Determine the [x, y] coordinate at the center of the cell enclosing the given text.  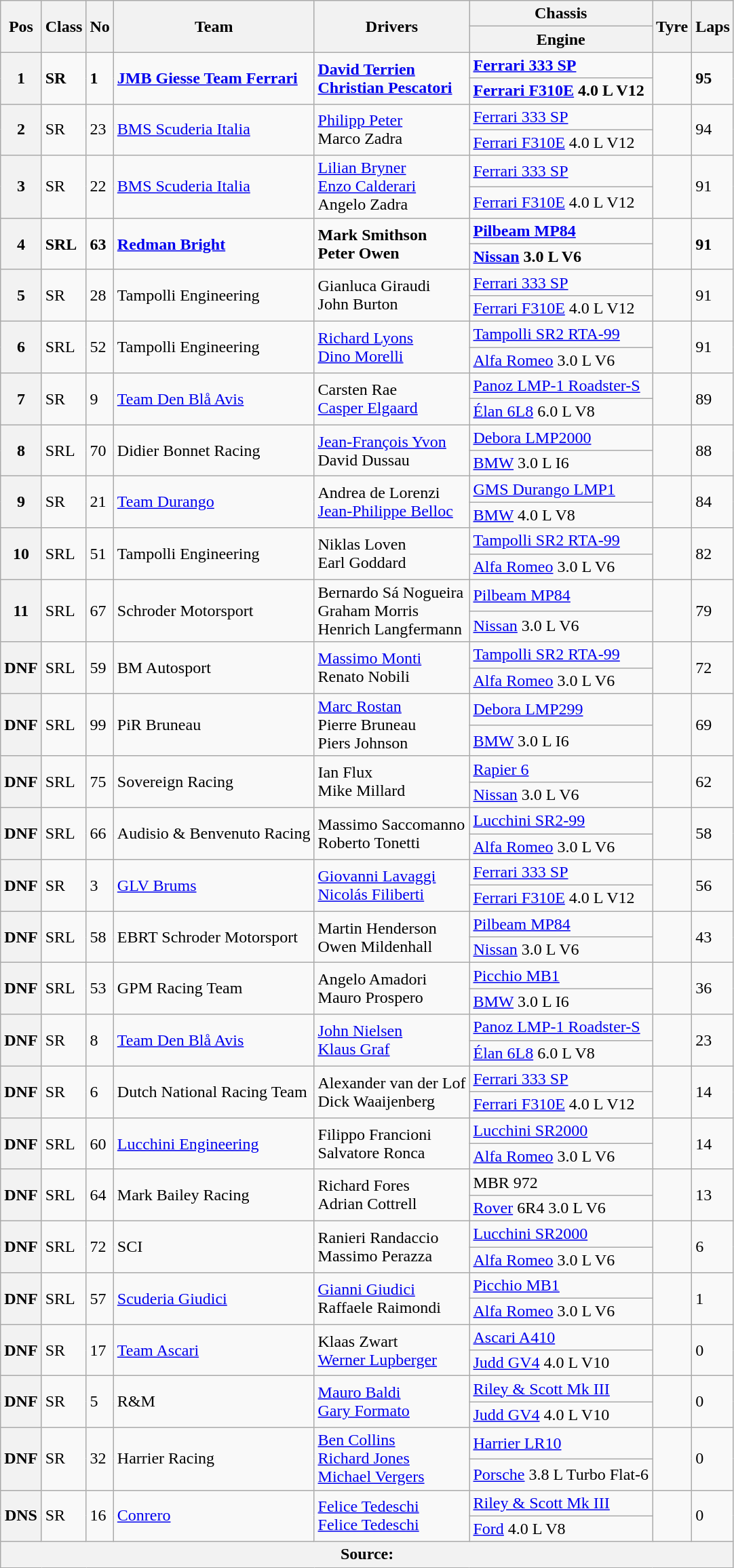
75 [100, 782]
Team Durango [214, 502]
PiR Bruneau [214, 725]
Source: [368, 1554]
Jean-François Yvon David Dussau [392, 451]
52 [100, 347]
DNS [21, 1516]
GMS Durango LMP1 [561, 489]
13 [713, 1195]
Audisio & Benvenuto Racing [214, 833]
Scuderia Giudici [214, 1299]
No [100, 26]
Rover 6R4 3.0 L V6 [561, 1208]
Alexander van der Lof Dick Waaijenberg [392, 1092]
EBRT Schroder Motorsport [214, 937]
Mauro Baldi Gary Formato [392, 1402]
Carsten Rae Casper Elgaard [392, 399]
Redman Bright [214, 244]
53 [100, 989]
43 [713, 937]
Schroder Motorsport [214, 611]
Ascari A410 [561, 1337]
Mark Smithson Peter Owen [392, 244]
21 [100, 502]
2 [21, 130]
Gianni Giudici Raffaele Raimondi [392, 1299]
60 [100, 1143]
36 [713, 989]
Ranieri Randaccio Massimo Perazza [392, 1246]
R&M [214, 1402]
79 [713, 611]
10 [21, 554]
4 [21, 244]
Lilian Bryner Enzo Calderari Angelo Zadra [392, 187]
Harrier Racing [214, 1459]
Massimo Saccomanno Roberto Tonetti [392, 833]
88 [713, 451]
Tyre [672, 26]
Andrea de Lorenzi Jean-Philippe Belloc [392, 502]
David Terrien Christian Pescatori [392, 78]
57 [100, 1299]
59 [100, 668]
JMB Giesse Team Ferrari [214, 78]
Sovereign Racing [214, 782]
Massimo Monti Renato Nobili [392, 668]
66 [100, 833]
Felice Tedeschi Felice Tedeschi [392, 1516]
Richard Lyons Dino Morelli [392, 347]
95 [713, 78]
Conrero [214, 1516]
51 [100, 554]
Engine [561, 39]
Angelo Amadori Mauro Prospero [392, 989]
99 [100, 725]
Lucchini Engineering [214, 1143]
32 [100, 1459]
Mark Bailey Racing [214, 1195]
Klaas Zwart Werner Lupberger [392, 1350]
67 [100, 611]
28 [100, 295]
Bernardo Sá Nogueira Graham Morris Henrich Langfermann [392, 611]
SCI [214, 1246]
Debora LMP2000 [561, 438]
Drivers [392, 26]
94 [713, 130]
MBR 972 [561, 1182]
Dutch National Racing Team [214, 1092]
John Nielsen Klaus Graf [392, 1040]
89 [713, 399]
Laps [713, 26]
7 [21, 399]
64 [100, 1195]
GLV Brums [214, 885]
Gianluca Giraudi John Burton [392, 295]
Rapier 6 [561, 769]
BMW 4.0 L V8 [561, 515]
Niklas Loven Earl Goddard [392, 554]
Team [214, 26]
Richard Fores Adrian Cottrell [392, 1195]
Martin Henderson Owen Mildenhall [392, 937]
17 [100, 1350]
16 [100, 1516]
Ian Flux Mike Millard [392, 782]
11 [21, 611]
62 [713, 782]
Filippo Francioni Salvatore Ronca [392, 1143]
56 [713, 885]
Ben Collins Richard Jones Michael Vergers [392, 1459]
69 [713, 725]
Debora LMP299 [561, 709]
BM Autosport [214, 668]
84 [713, 502]
Marc Rostan Pierre Bruneau Piers Johnson [392, 725]
Pos [21, 26]
22 [100, 187]
63 [100, 244]
70 [100, 451]
Giovanni Lavaggi Nicolás Filiberti [392, 885]
82 [713, 554]
Lucchini SR2-99 [561, 820]
Porsche 3.8 L Turbo Flat-6 [561, 1474]
GPM Racing Team [214, 989]
Didier Bonnet Racing [214, 451]
Class [64, 26]
Chassis [561, 14]
Ford 4.0 L V8 [561, 1529]
Harrier LR10 [561, 1443]
Philipp Peter Marco Zadra [392, 130]
Team Ascari [214, 1350]
